Find where the given text appears and provide that cell's center as (X, Y) coordinate. 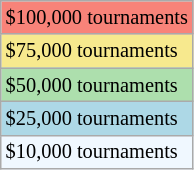
$10,000 tournaments (97, 152)
$50,000 tournaments (97, 85)
$25,000 tournaments (97, 118)
$75,000 tournaments (97, 51)
$100,000 tournaments (97, 17)
